Extract the [X, Y] coordinate from the center of the cell holding the provided text.  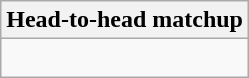
Head-to-head matchup [125, 20]
